From the cell containing the given text, extract its center point as [X, Y] coordinate. 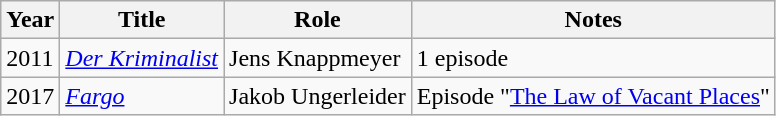
Title [142, 20]
2011 [30, 58]
Jakob Ungerleider [318, 96]
Episode "The Law of Vacant Places" [593, 96]
Der Kriminalist [142, 58]
Jens Knappmeyer [318, 58]
2017 [30, 96]
1 episode [593, 58]
Notes [593, 20]
Year [30, 20]
Fargo [142, 96]
Role [318, 20]
